Output the [X, Y] coordinate of the center of the cell containing the given text.  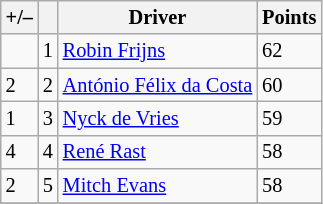
3 [48, 118]
António Félix da Costa [158, 85]
René Rast [158, 152]
Driver [158, 17]
5 [48, 186]
+/– [20, 17]
Nyck de Vries [158, 118]
59 [289, 118]
Mitch Evans [158, 186]
62 [289, 51]
60 [289, 85]
Robin Frijns [158, 51]
Points [289, 17]
